Find where the given text appears and provide that cell's center as (X, Y) coordinate. 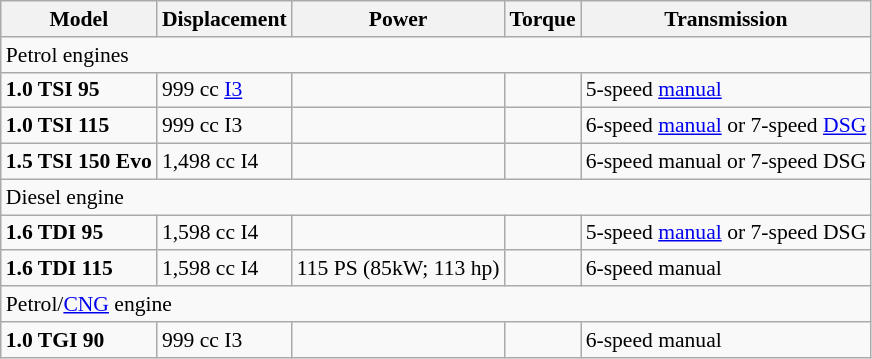
1.6 TDI 115 (79, 269)
1.0 TGI 90 (79, 340)
Torque (542, 19)
5-speed manual (726, 90)
Transmission (726, 19)
1.0 TSI 115 (79, 126)
1.5 TSI 150 Evo (79, 162)
1,498 cc I4 (224, 162)
Diesel engine (436, 197)
Petrol engines (436, 55)
Model (79, 19)
5-speed manual or 7-speed DSG (726, 233)
1.0 TSI 95 (79, 90)
Power (398, 19)
Displacement (224, 19)
115 PS (85kW; 113 hp) (398, 269)
Petrol/CNG engine (436, 304)
1.6 TDI 95 (79, 233)
